Return the (x, y) coordinate for the center point of the cell that contains the specified text.  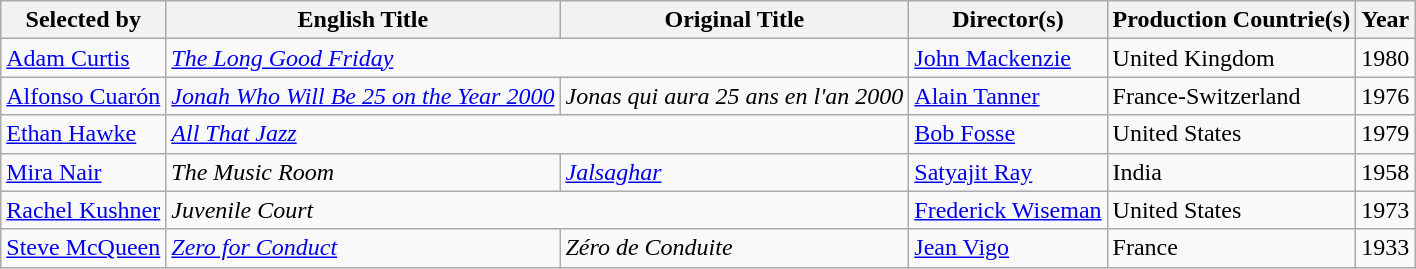
India (1232, 172)
Ethan Hawke (84, 134)
John Mackenzie (1008, 58)
Satyajit Ray (1008, 172)
Alfonso Cuarón (84, 96)
English Title (363, 20)
Jonah Who Will Be 25 on the Year 2000 (363, 96)
1933 (1386, 248)
1980 (1386, 58)
Adam Curtis (84, 58)
Jonas qui aura 25 ans en l'an 2000 (734, 96)
Zéro de Conduite (734, 248)
1979 (1386, 134)
Selected by (84, 20)
France-Switzerland (1232, 96)
Jean Vigo (1008, 248)
Mira Nair (84, 172)
All That Jazz (538, 134)
United Kingdom (1232, 58)
1976 (1386, 96)
Frederick Wiseman (1008, 210)
Zero for Conduct (363, 248)
Director(s) (1008, 20)
1958 (1386, 172)
Juvenile Court (538, 210)
Steve McQueen (84, 248)
Original Title (734, 20)
The Long Good Friday (538, 58)
Rachel Kushner (84, 210)
Year (1386, 20)
France (1232, 248)
Production Countrie(s) (1232, 20)
Jalsaghar (734, 172)
1973 (1386, 210)
The Music Room (363, 172)
Alain Tanner (1008, 96)
Bob Fosse (1008, 134)
